Capture the cell that displays the provided text and extract its [X, Y] central coordinate. 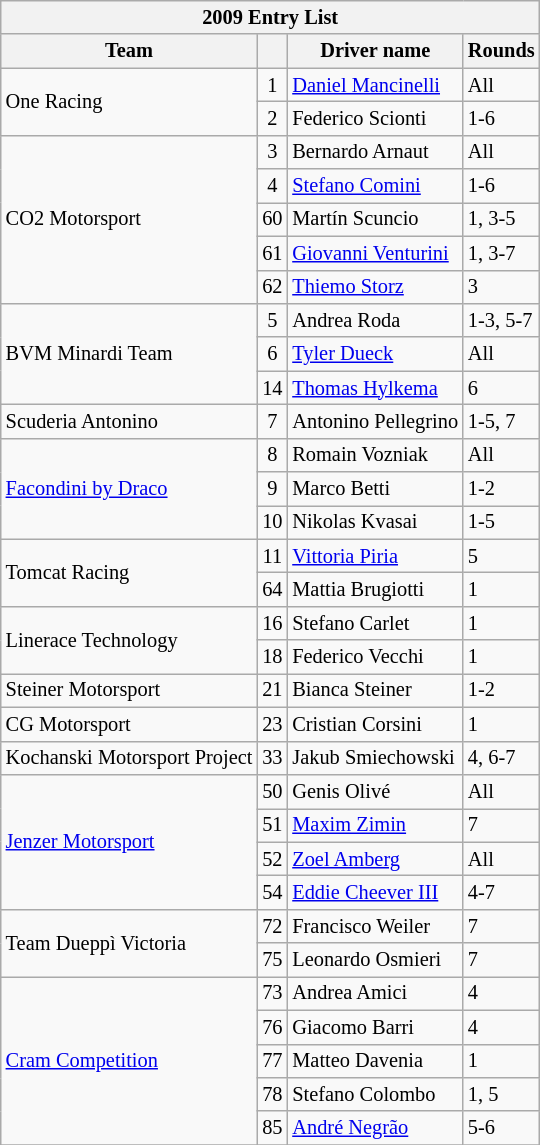
Scuderia Antonino [130, 421]
Daniel Mancinelli [375, 85]
62 [272, 287]
Giovanni Venturini [375, 253]
78 [272, 1094]
Cristian Corsini [375, 724]
Nikolas Kvasai [375, 522]
85 [272, 1128]
72 [272, 926]
Antonino Pellegrino [375, 421]
CG Motorsport [130, 724]
Marco Betti [375, 489]
1, 3-5 [502, 219]
Giacomo Barri [375, 1027]
BVM Minardi Team [130, 354]
Zoel Amberg [375, 859]
Mattia Brugiotti [375, 589]
Francisco Weiler [375, 926]
Steiner Motorsport [130, 690]
51 [272, 825]
21 [272, 690]
2009 Entry List [270, 17]
Federico Scionti [375, 118]
Leonardo Osmieri [375, 960]
Andrea Roda [375, 320]
Jakub Smiechowski [375, 758]
73 [272, 993]
1-3, 5-7 [502, 320]
16 [272, 623]
Facondini by Draco [130, 488]
52 [272, 859]
9 [272, 489]
Federico Vecchi [375, 657]
Romain Vozniak [375, 455]
2 [272, 118]
Tyler Dueck [375, 354]
Bianca Steiner [375, 690]
8 [272, 455]
Thiemo Storz [375, 287]
Tomcat Racing [130, 572]
Genis Olivé [375, 791]
Eddie Cheever III [375, 892]
5-6 [502, 1128]
77 [272, 1061]
11 [272, 556]
1-5, 7 [502, 421]
Martín Scuncio [375, 219]
64 [272, 589]
1, 3-7 [502, 253]
Kochanski Motorsport Project [130, 758]
CO2 Motorsport [130, 219]
Jenzer Motorsport [130, 842]
Stefano Colombo [375, 1094]
One Racing [130, 102]
Stefano Carlet [375, 623]
75 [272, 960]
4-7 [502, 892]
Linerace Technology [130, 640]
Cram Competition [130, 1060]
76 [272, 1027]
André Negrão [375, 1128]
50 [272, 791]
14 [272, 388]
Rounds [502, 51]
Bernardo Arnaut [375, 152]
23 [272, 724]
33 [272, 758]
4, 6-7 [502, 758]
1-5 [502, 522]
Vittoria Piria [375, 556]
Stefano Comini [375, 186]
61 [272, 253]
54 [272, 892]
18 [272, 657]
10 [272, 522]
Matteo Davenia [375, 1061]
Team Dueppì Victoria [130, 942]
Team [130, 51]
Maxim Zimin [375, 825]
Andrea Amici [375, 993]
Driver name [375, 51]
60 [272, 219]
Thomas Hylkema [375, 388]
1, 5 [502, 1094]
